Output the (X, Y) coordinate of the center of the cell containing the given text.  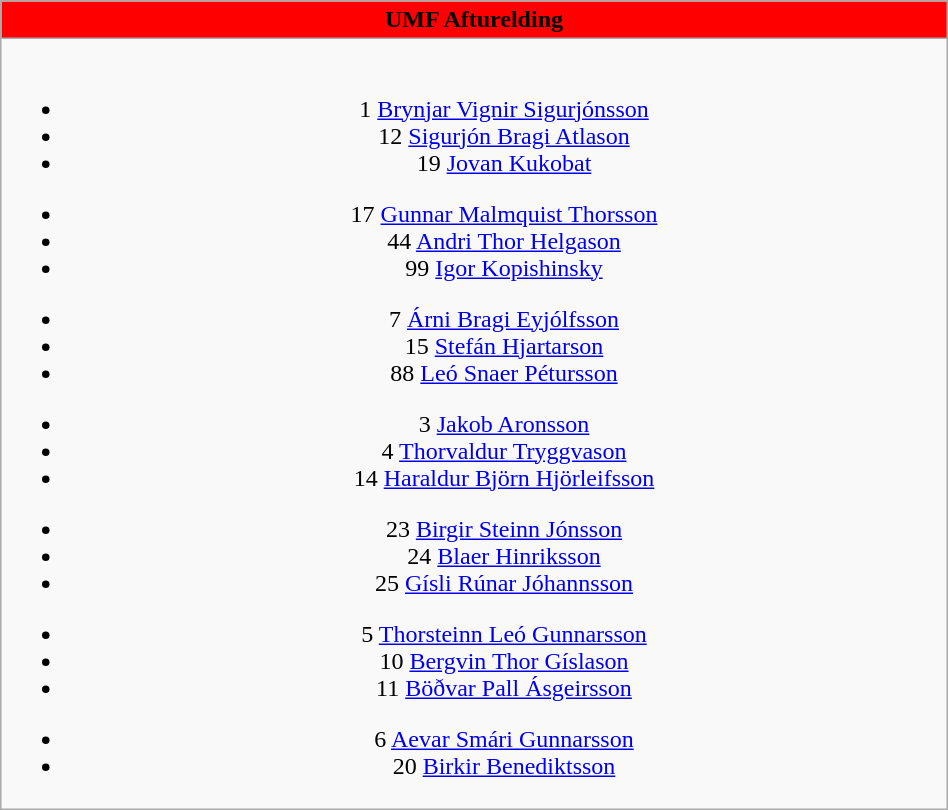
UMF Afturelding (474, 20)
